Capture the cell that displays the provided text and extract its [X, Y] central coordinate. 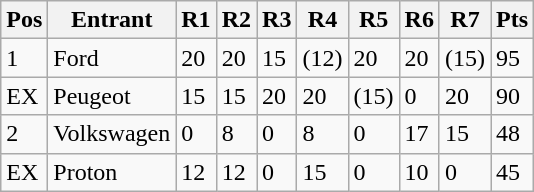
R1 [196, 20]
R7 [464, 20]
R5 [374, 20]
Pts [512, 20]
1 [24, 58]
Ford [112, 58]
45 [512, 172]
R6 [419, 20]
Entrant [112, 20]
Peugeot [112, 96]
R2 [236, 20]
Pos [24, 20]
(12) [322, 58]
Volkswagen [112, 134]
Proton [112, 172]
2 [24, 134]
48 [512, 134]
10 [419, 172]
R4 [322, 20]
95 [512, 58]
17 [419, 134]
R3 [277, 20]
90 [512, 96]
